Extract the (x, y) coordinate from the center of the cell holding the provided text.  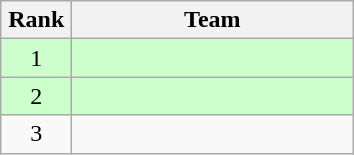
2 (36, 96)
Team (212, 20)
3 (36, 134)
1 (36, 58)
Rank (36, 20)
